Output the (x, y) coordinate of the center of the cell containing the given text.  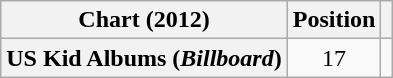
Chart (2012) (144, 20)
Position (334, 20)
US Kid Albums (Billboard) (144, 58)
17 (334, 58)
